Identify which cell holds the provided text, then report its [x, y] central coordinate. 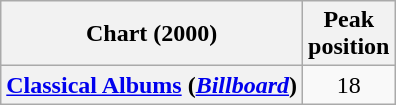
Classical Albums (Billboard) [152, 85]
18 [349, 85]
Chart (2000) [152, 34]
Peakposition [349, 34]
